Extract the [X, Y] coordinate from the center of the cell holding the provided text.  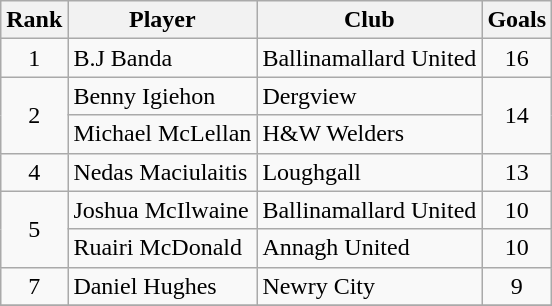
H&W Welders [370, 134]
Dergview [370, 96]
Club [370, 20]
B.J Banda [162, 58]
13 [517, 172]
Annagh United [370, 248]
Ruairi McDonald [162, 248]
Newry City [370, 286]
Michael McLellan [162, 134]
Benny Igiehon [162, 96]
Player [162, 20]
Goals [517, 20]
Loughgall [370, 172]
Rank [34, 20]
16 [517, 58]
2 [34, 115]
Daniel Hughes [162, 286]
5 [34, 229]
14 [517, 115]
1 [34, 58]
7 [34, 286]
4 [34, 172]
Nedas Maciulaitis [162, 172]
9 [517, 286]
Joshua McIlwaine [162, 210]
